Search for the cell housing the specified text and yield its [X, Y] center coordinate. 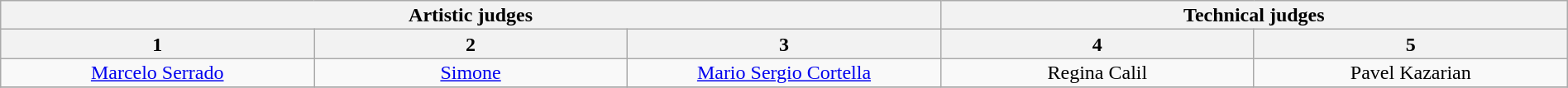
Artistic judges [471, 15]
3 [784, 44]
5 [1411, 44]
1 [157, 44]
Simone [471, 72]
Regina Calil [1097, 72]
Technical judges [1254, 15]
Mario Sergio Cortella [784, 72]
4 [1097, 44]
Pavel Kazarian [1411, 72]
2 [471, 44]
Marcelo Serrado [157, 72]
